Detect which cell encompasses the target text, then output its [x, y] center coordinate. 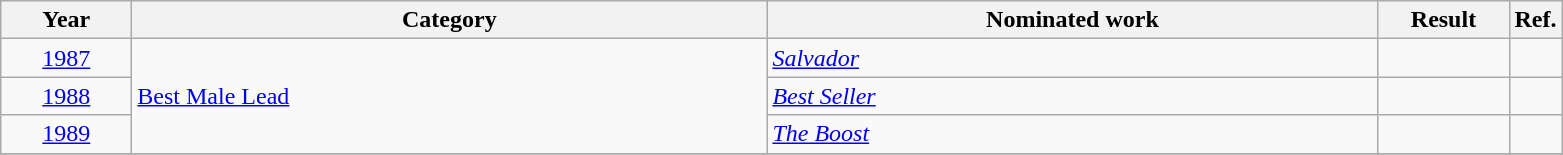
Category [450, 20]
Best Male Lead [450, 96]
1988 [66, 96]
Best Seller [1072, 96]
Result [1444, 20]
Salvador [1072, 58]
Nominated work [1072, 20]
Ref. [1536, 20]
1989 [66, 134]
1987 [66, 58]
The Boost [1072, 134]
Year [66, 20]
